Identify which cell holds the provided text, then report its (x, y) central coordinate. 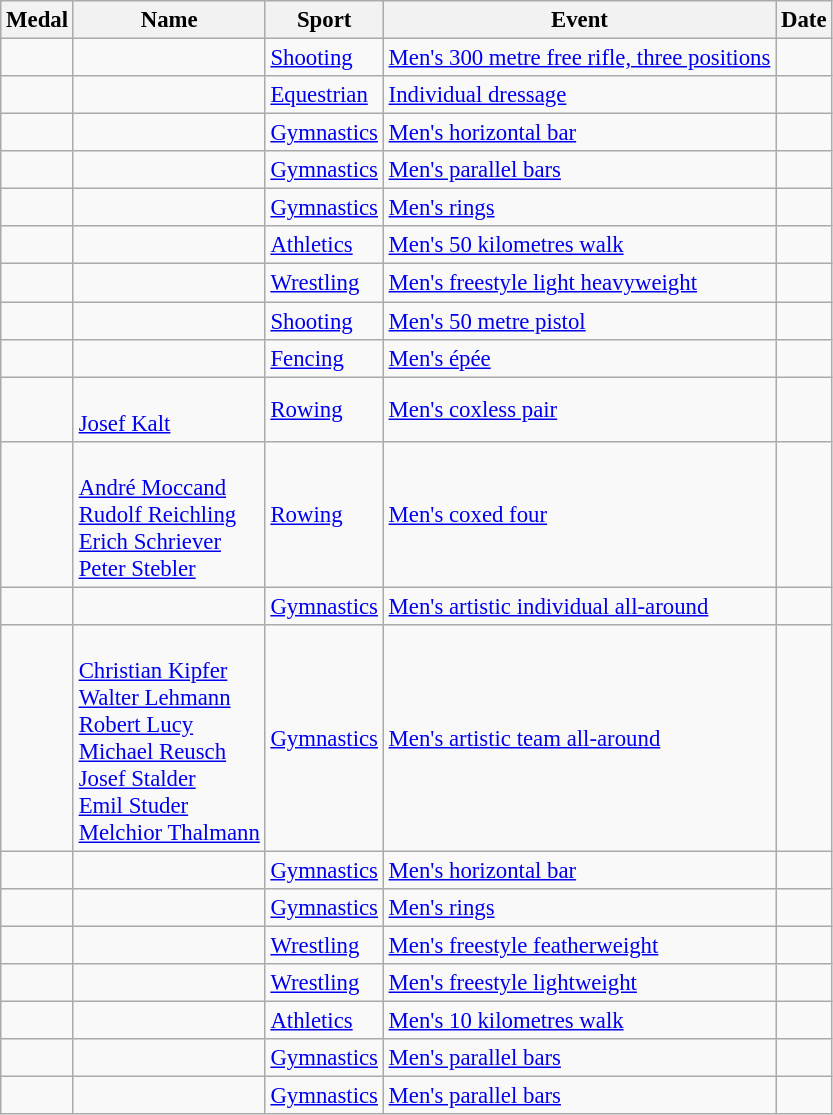
Men's 10 kilometres walk (579, 1021)
Fencing (324, 358)
Individual dressage (579, 95)
Men's épée (579, 358)
Men's 50 metre pistol (579, 321)
Christian KipferWalter LehmannRobert LucyMichael ReuschJosef StalderEmil StuderMelchior Thalmann (169, 738)
Name (169, 20)
Medal (38, 20)
Men's coxless pair (579, 410)
Equestrian (324, 95)
Sport (324, 20)
Men's artistic individual all-around (579, 606)
Men's freestyle lightweight (579, 983)
Date (804, 20)
André MoccandRudolf ReichlingErich SchrieverPeter Stebler (169, 514)
Men's 50 kilometres walk (579, 245)
Josef Kalt (169, 410)
Men's freestyle light heavyweight (579, 283)
Men's 300 metre free rifle, three positions (579, 58)
Event (579, 20)
Men's coxed four (579, 514)
Men's freestyle featherweight (579, 945)
Men's artistic team all-around (579, 738)
